Search for the cell housing the specified text and yield its (X, Y) center coordinate. 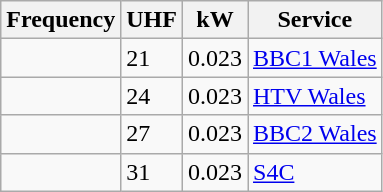
24 (152, 96)
HTV Wales (316, 96)
Service (316, 20)
Frequency (61, 20)
BBC2 Wales (316, 134)
kW (214, 20)
31 (152, 172)
UHF (152, 20)
S4C (316, 172)
27 (152, 134)
BBC1 Wales (316, 58)
21 (152, 58)
